Pinpoint the cell where the given text exists, returning its (x, y) midpoint coordinate. 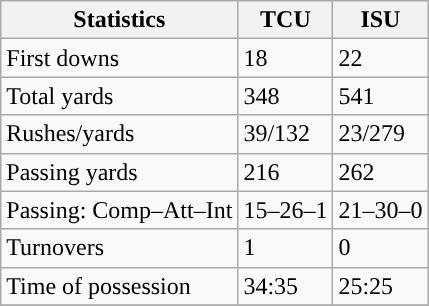
Passing: Comp–Att–Int (120, 210)
541 (380, 96)
Passing yards (120, 172)
Rushes/yards (120, 134)
22 (380, 58)
First downs (120, 58)
Statistics (120, 20)
18 (286, 58)
23/279 (380, 134)
1 (286, 248)
25:25 (380, 286)
348 (286, 96)
39/132 (286, 134)
21–30–0 (380, 210)
262 (380, 172)
34:35 (286, 286)
15–26–1 (286, 210)
216 (286, 172)
Total yards (120, 96)
Time of possession (120, 286)
ISU (380, 20)
Turnovers (120, 248)
0 (380, 248)
TCU (286, 20)
